Provide the (X, Y) coordinate of the cell's center where the given text is located.  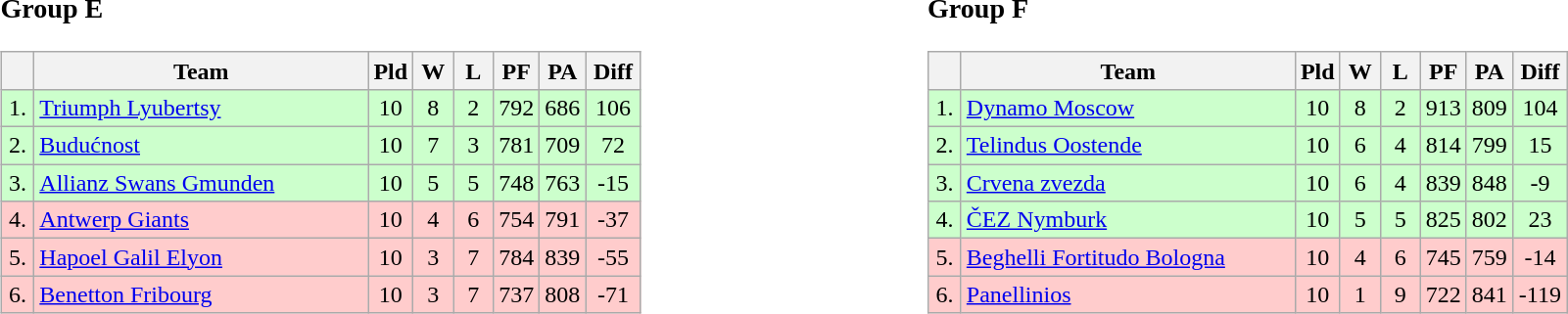
-119 (1540, 294)
-37 (613, 220)
802 (1489, 220)
Allianz Swans Gmunden (202, 183)
809 (1489, 108)
23 (1540, 220)
737 (517, 294)
-9 (1540, 183)
ČEZ Nymburk (1128, 220)
814 (1444, 146)
Hapoel Galil Elyon (202, 257)
9 (1401, 294)
Dynamo Moscow (1128, 108)
Telindus Oostende (1128, 146)
763 (562, 183)
841 (1489, 294)
792 (517, 108)
799 (1489, 146)
686 (562, 108)
Antwerp Giants (202, 220)
791 (562, 220)
848 (1489, 183)
Benetton Fribourg (202, 294)
-55 (613, 257)
825 (1444, 220)
1 (1359, 294)
Triumph Lyubertsy (202, 108)
-71 (613, 294)
913 (1444, 108)
745 (1444, 257)
808 (562, 294)
722 (1444, 294)
759 (1489, 257)
15 (1540, 146)
104 (1540, 108)
Budućnost (202, 146)
784 (517, 257)
Crvena zvezda (1128, 183)
106 (613, 108)
-14 (1540, 257)
-15 (613, 183)
781 (517, 146)
72 (613, 146)
748 (517, 183)
754 (517, 220)
Beghelli Fortitudo Bologna (1128, 257)
Panellinios (1128, 294)
709 (562, 146)
